Output the [x, y] coordinate of the center of the cell containing the given text.  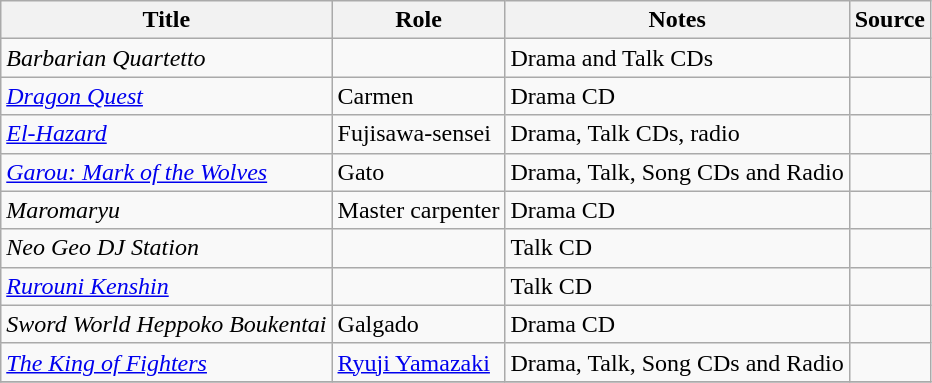
Title [166, 20]
Notes [677, 20]
Neo Geo DJ Station [166, 248]
Drama and Talk CDs [677, 58]
Rurouni Kenshin [166, 286]
Gato [418, 172]
Carmen [418, 96]
The King of Fighters [166, 362]
Barbarian Quartetto [166, 58]
Drama, Talk CDs, radio [677, 134]
Master carpenter [418, 210]
Maromaryu [166, 210]
Sword World Heppoko Boukentai [166, 324]
Ryuji Yamazaki [418, 362]
Role [418, 20]
Garou: Mark of the Wolves [166, 172]
Dragon Quest [166, 96]
Galgado [418, 324]
Fujisawa-sensei [418, 134]
Source [890, 20]
El-Hazard [166, 134]
